Locate the cell with the specified text and output its [X, Y] center coordinate. 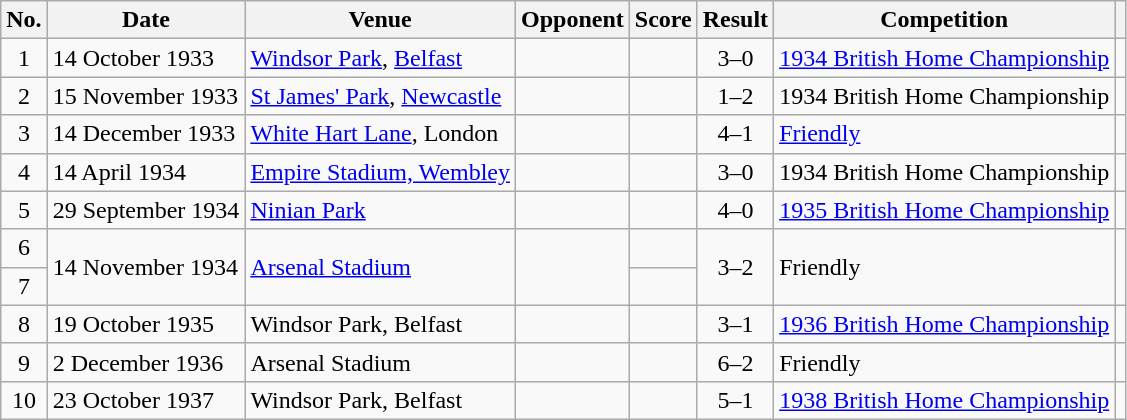
Date [146, 20]
4 [24, 172]
3–2 [735, 267]
10 [24, 400]
White Hart Lane, London [380, 134]
7 [24, 286]
5–1 [735, 400]
9 [24, 362]
1–2 [735, 96]
29 September 1934 [146, 210]
14 December 1933 [146, 134]
No. [24, 20]
St James' Park, Newcastle [380, 96]
1936 British Home Championship [944, 324]
3 [24, 134]
1938 British Home Championship [944, 400]
3–1 [735, 324]
6–2 [735, 362]
5 [24, 210]
2 December 1936 [146, 362]
Ninian Park [380, 210]
Score [663, 20]
15 November 1933 [146, 96]
14 April 1934 [146, 172]
Competition [944, 20]
8 [24, 324]
4–0 [735, 210]
6 [24, 248]
Venue [380, 20]
1935 British Home Championship [944, 210]
19 October 1935 [146, 324]
23 October 1937 [146, 400]
14 November 1934 [146, 267]
Empire Stadium, Wembley [380, 172]
Result [735, 20]
2 [24, 96]
14 October 1933 [146, 58]
Opponent [573, 20]
1 [24, 58]
4–1 [735, 134]
